Capture the cell that displays the provided text and extract its [X, Y] central coordinate. 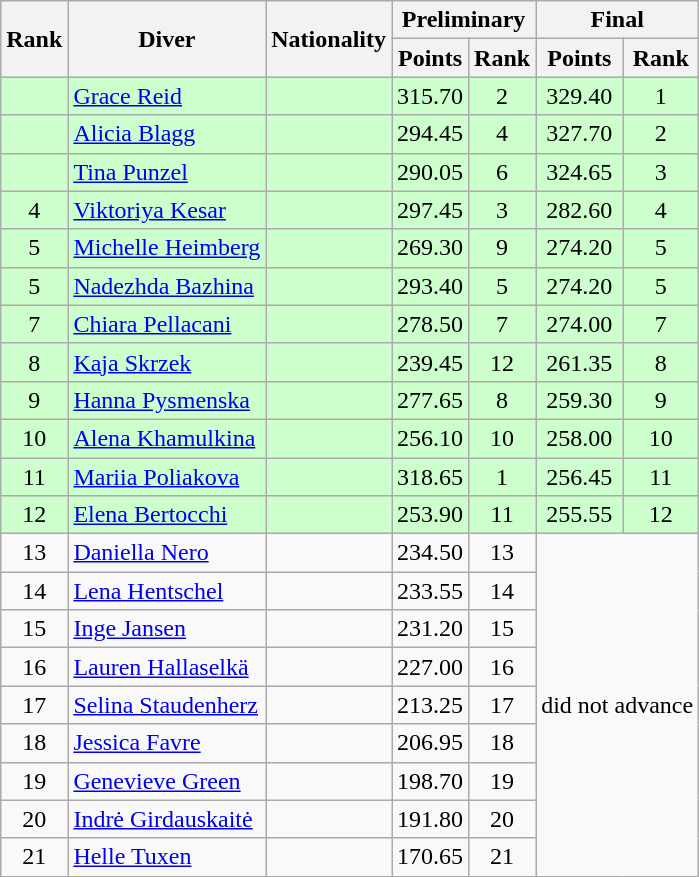
Lena Hentschel [167, 591]
253.90 [430, 515]
327.70 [580, 134]
6 [502, 172]
233.55 [430, 591]
294.45 [430, 134]
Diver [167, 39]
198.70 [430, 781]
Tina Punzel [167, 172]
256.45 [580, 477]
Michelle Heimberg [167, 248]
256.10 [430, 438]
261.35 [580, 362]
Final [618, 20]
Indrė Girdauskaitė [167, 819]
Preliminary [464, 20]
269.30 [430, 248]
259.30 [580, 400]
Daniella Nero [167, 553]
Helle Tuxen [167, 857]
255.55 [580, 515]
274.00 [580, 324]
Alicia Blagg [167, 134]
Elena Bertocchi [167, 515]
239.45 [430, 362]
293.40 [430, 286]
324.65 [580, 172]
Alena Khamulkina [167, 438]
Nationality [329, 39]
290.05 [430, 172]
Nadezhda Bazhina [167, 286]
282.60 [580, 210]
Jessica Favre [167, 743]
Genevieve Green [167, 781]
329.40 [580, 96]
227.00 [430, 667]
315.70 [430, 96]
234.50 [430, 553]
Selina Staudenherz [167, 705]
206.95 [430, 743]
Lauren Hallaselkä [167, 667]
191.80 [430, 819]
297.45 [430, 210]
Kaja Skrzek [167, 362]
did not advance [618, 706]
Mariia Poliakova [167, 477]
258.00 [580, 438]
Viktoriya Kesar [167, 210]
213.25 [430, 705]
277.65 [430, 400]
278.50 [430, 324]
231.20 [430, 629]
Grace Reid [167, 96]
Chiara Pellacani [167, 324]
170.65 [430, 857]
Inge Jansen [167, 629]
318.65 [430, 477]
Hanna Pysmenska [167, 400]
